Pinpoint the cell where the given text exists, returning its (X, Y) midpoint coordinate. 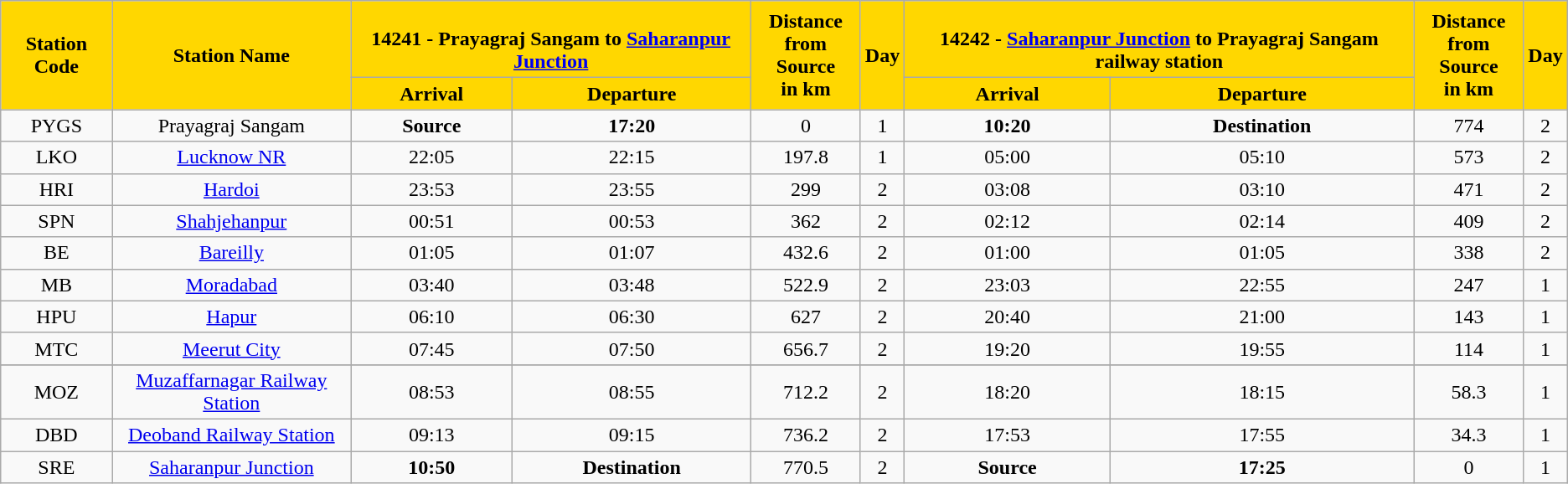
247 (1469, 285)
Prayagraj Sangam (231, 126)
409 (1469, 221)
05:00 (1008, 157)
Hardoi (231, 189)
770.5 (806, 466)
17:55 (1261, 435)
712.2 (806, 392)
19:55 (1261, 348)
Station Name (231, 55)
MTC (57, 348)
17:25 (1261, 466)
06:30 (632, 317)
09:13 (432, 435)
03:08 (1008, 189)
Moradabad (231, 285)
03:48 (632, 285)
08:53 (432, 392)
02:14 (1261, 221)
197.8 (806, 157)
03:10 (1261, 189)
Saharanpur Junction (231, 466)
23:03 (1008, 285)
SPN (57, 221)
736.2 (806, 435)
471 (1469, 189)
22:55 (1261, 285)
22:15 (632, 157)
Bareilly (231, 253)
20:40 (1008, 317)
774 (1469, 126)
432.6 (806, 253)
05:10 (1261, 157)
07:50 (632, 348)
14242 - Saharanpur Junction to Prayagraj Sangam railway station (1159, 39)
HRI (57, 189)
34.3 (1469, 435)
Meerut City (231, 348)
362 (806, 221)
SRE (57, 466)
18:20 (1008, 392)
22:05 (432, 157)
01:07 (632, 253)
338 (1469, 253)
02:12 (1008, 221)
PYGS (57, 126)
BE (57, 253)
522.9 (806, 285)
03:40 (432, 285)
09:15 (632, 435)
00:51 (432, 221)
DBD (57, 435)
21:00 (1261, 317)
114 (1469, 348)
573 (1469, 157)
17:20 (632, 126)
07:45 (432, 348)
Lucknow NR (231, 157)
Shahjehanpur (231, 221)
LKO (57, 157)
627 (806, 317)
Station Code (57, 55)
10:50 (432, 466)
08:55 (632, 392)
299 (806, 189)
58.3 (1469, 392)
MOZ (57, 392)
00:53 (632, 221)
01:00 (1008, 253)
23:55 (632, 189)
Muzaffarnagar Railway Station (231, 392)
Deoband Railway Station (231, 435)
18:15 (1261, 392)
19:20 (1008, 348)
06:10 (432, 317)
14241 - Prayagraj Sangam to Saharanpur Junction (551, 39)
23:53 (432, 189)
143 (1469, 317)
HPU (57, 317)
656.7 (806, 348)
MB (57, 285)
17:53 (1008, 435)
Hapur (231, 317)
10:20 (1008, 126)
